Extract the [x, y] coordinate from the center of the cell holding the provided text.  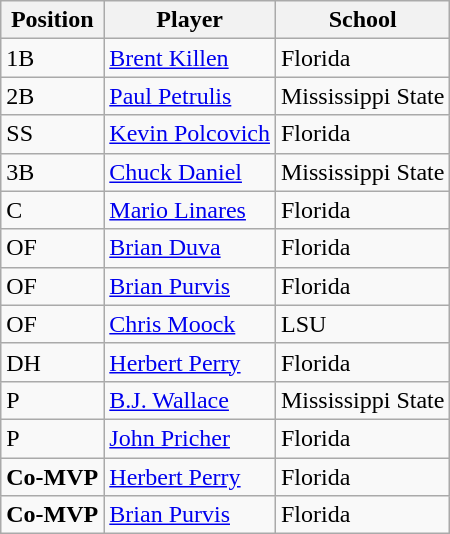
C [52, 210]
3B [52, 172]
John Pricher [190, 438]
School [362, 20]
DH [52, 362]
Player [190, 20]
Brent Killen [190, 58]
Chuck Daniel [190, 172]
LSU [362, 324]
SS [52, 134]
B.J. Wallace [190, 400]
1B [52, 58]
Mario Linares [190, 210]
Kevin Polcovich [190, 134]
Position [52, 20]
Brian Duva [190, 248]
2B [52, 96]
Chris Moock [190, 324]
Paul Petrulis [190, 96]
